Determine the (X, Y) coordinate at the center of the cell enclosing the given text.  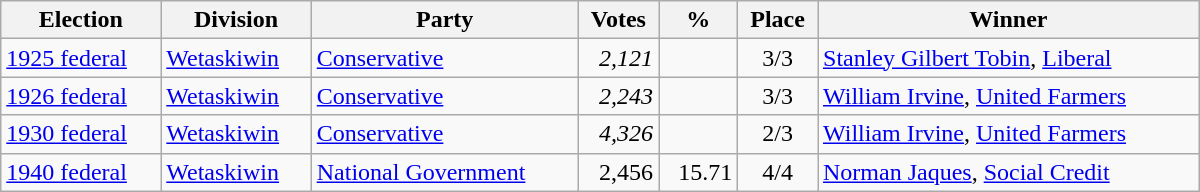
Winner (1009, 20)
Election (81, 20)
Norman Jaques, Social Credit (1009, 172)
4/4 (778, 172)
Party (444, 20)
1930 federal (81, 134)
2,243 (618, 96)
Stanley Gilbert Tobin, Liberal (1009, 58)
2/3 (778, 134)
1925 federal (81, 58)
Place (778, 20)
Division (236, 20)
National Government (444, 172)
2,456 (618, 172)
1940 federal (81, 172)
1926 federal (81, 96)
2,121 (618, 58)
% (698, 20)
Votes (618, 20)
4,326 (618, 134)
15.71 (698, 172)
